Determine the [x, y] coordinate at the center of the cell enclosing the given text.  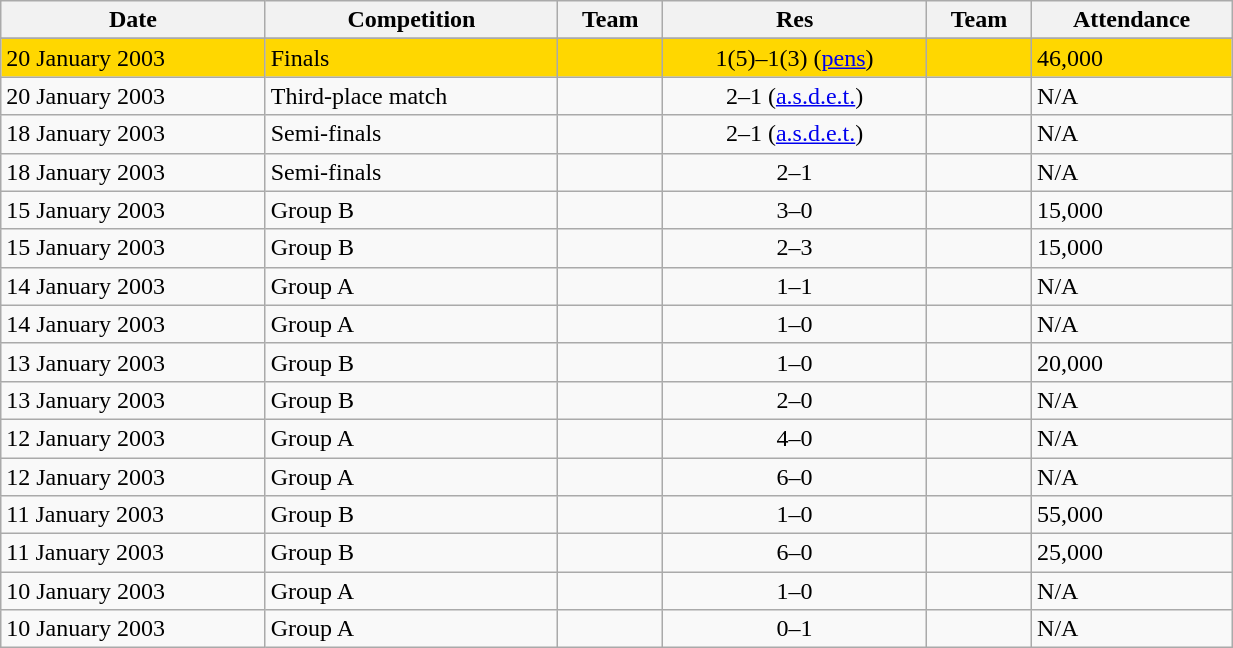
2–3 [794, 248]
0–1 [794, 629]
1(5)–1(3) (pens) [794, 58]
Third-place match [411, 96]
20,000 [1132, 362]
Finals [411, 58]
Res [794, 20]
2–1 [794, 172]
Competition [411, 20]
Date [133, 20]
46,000 [1132, 58]
3–0 [794, 210]
2–0 [794, 400]
4–0 [794, 438]
Attendance [1132, 20]
25,000 [1132, 553]
55,000 [1132, 515]
1–1 [794, 286]
